Return (x, y) of the center of cell containing provided text 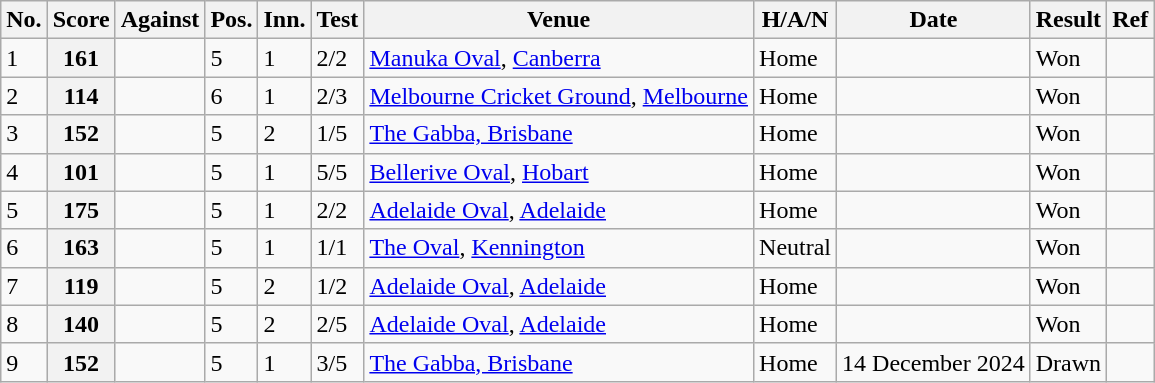
Score (81, 20)
2/5 (338, 324)
9 (24, 362)
Result (1068, 20)
8 (24, 324)
1/5 (338, 134)
Venue (559, 20)
Melbourne Cricket Ground, Melbourne (559, 96)
14 December 2024 (934, 362)
175 (81, 210)
Manuka Oval, Canberra (559, 58)
Pos. (232, 20)
Neutral (796, 248)
Bellerive Oval, Hobart (559, 172)
4 (24, 172)
114 (81, 96)
7 (24, 286)
Test (338, 20)
Ref (1130, 20)
Date (934, 20)
Against (160, 20)
The Oval, Kennington (559, 248)
2/3 (338, 96)
3/5 (338, 362)
101 (81, 172)
119 (81, 286)
1/1 (338, 248)
161 (81, 58)
No. (24, 20)
Inn. (284, 20)
5/5 (338, 172)
163 (81, 248)
1/2 (338, 286)
Drawn (1068, 362)
3 (24, 134)
140 (81, 324)
H/A/N (796, 20)
